Extract the [x, y] coordinate from the center of the cell holding the provided text.  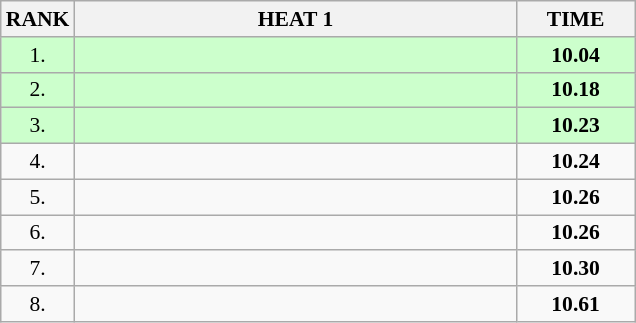
RANK [38, 19]
10.18 [576, 90]
10.61 [576, 304]
10.23 [576, 126]
4. [38, 162]
1. [38, 55]
TIME [576, 19]
3. [38, 126]
6. [38, 233]
10.24 [576, 162]
7. [38, 269]
HEAT 1 [295, 19]
5. [38, 197]
10.30 [576, 269]
2. [38, 90]
8. [38, 304]
10.04 [576, 55]
